Scan for the cell matching the given text and deliver its (x, y) coordinate at center. 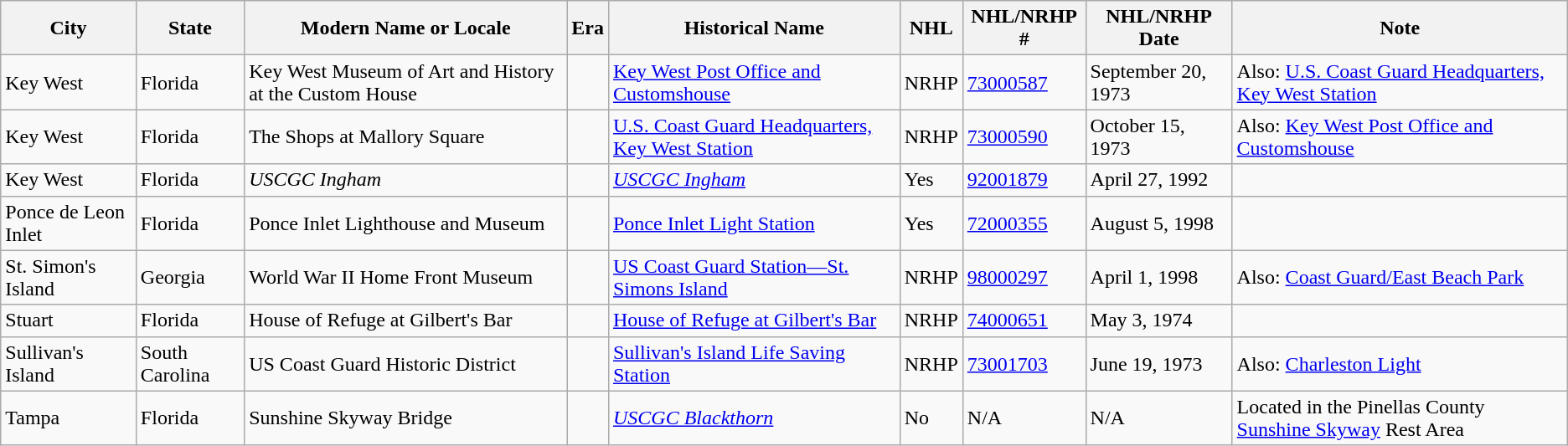
World War II Home Front Museum (405, 278)
June 19, 1973 (1159, 363)
The Shops at Mallory Square (405, 137)
NHL (931, 28)
Also: Key West Post Office and Customshouse (1400, 137)
Tampa (69, 418)
US Coast Guard Station—St. Simons Island (754, 278)
73000587 (1024, 82)
Ponce Inlet Lighthouse and Museum (405, 223)
US Coast Guard Historic District (405, 363)
Sunshine Skyway Bridge (405, 418)
August 5, 1998 (1159, 223)
May 3, 1974 (1159, 320)
Key West Post Office and Customshouse (754, 82)
U.S. Coast Guard Headquarters, Key West Station (754, 137)
Ponce de Leon Inlet (69, 223)
72000355 (1024, 223)
92001879 (1024, 180)
South Carolina (189, 363)
Located in the Pinellas County Sunshine Skyway Rest Area (1400, 418)
October 15, 1973 (1159, 137)
April 1, 1998 (1159, 278)
State (189, 28)
Also: U.S. Coast Guard Headquarters, Key West Station (1400, 82)
Key West Museum of Art and History at the Custom House (405, 82)
Era (588, 28)
73000590 (1024, 137)
April 27, 1992 (1159, 180)
St. Simon's Island (69, 278)
Stuart (69, 320)
Also: Coast Guard/East Beach Park (1400, 278)
Historical Name (754, 28)
98000297 (1024, 278)
Modern Name or Locale (405, 28)
74000651 (1024, 320)
Also: Charleston Light (1400, 363)
Sullivan's Island (69, 363)
City (69, 28)
Georgia (189, 278)
NHL/NRHP # (1024, 28)
Ponce Inlet Light Station (754, 223)
September 20, 1973 (1159, 82)
NHL/NRHP Date (1159, 28)
Sullivan's Island Life Saving Station (754, 363)
Note (1400, 28)
USCGC Blackthorn (754, 418)
73001703 (1024, 363)
No (931, 418)
